Capture the cell that displays the provided text and extract its (x, y) central coordinate. 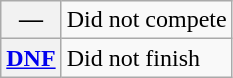
Did not finish (146, 58)
Did not compete (146, 20)
DNF (31, 58)
— (31, 20)
